Find where the given text appears and provide that cell's center as (X, Y) coordinate. 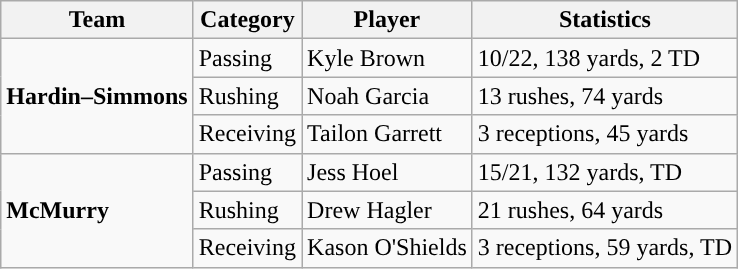
15/21, 132 yards, TD (604, 172)
10/22, 138 yards, 2 TD (604, 58)
3 receptions, 45 yards (604, 134)
Hardin–Simmons (97, 96)
3 receptions, 59 yards, TD (604, 248)
Team (97, 20)
13 rushes, 74 yards (604, 96)
Noah Garcia (388, 96)
Drew Hagler (388, 210)
Kason O'Shields (388, 248)
Category (247, 20)
Kyle Brown (388, 58)
Tailon Garrett (388, 134)
McMurry (97, 210)
Statistics (604, 20)
21 rushes, 64 yards (604, 210)
Jess Hoel (388, 172)
Player (388, 20)
